Search for the cell housing the specified text and yield its (X, Y) center coordinate. 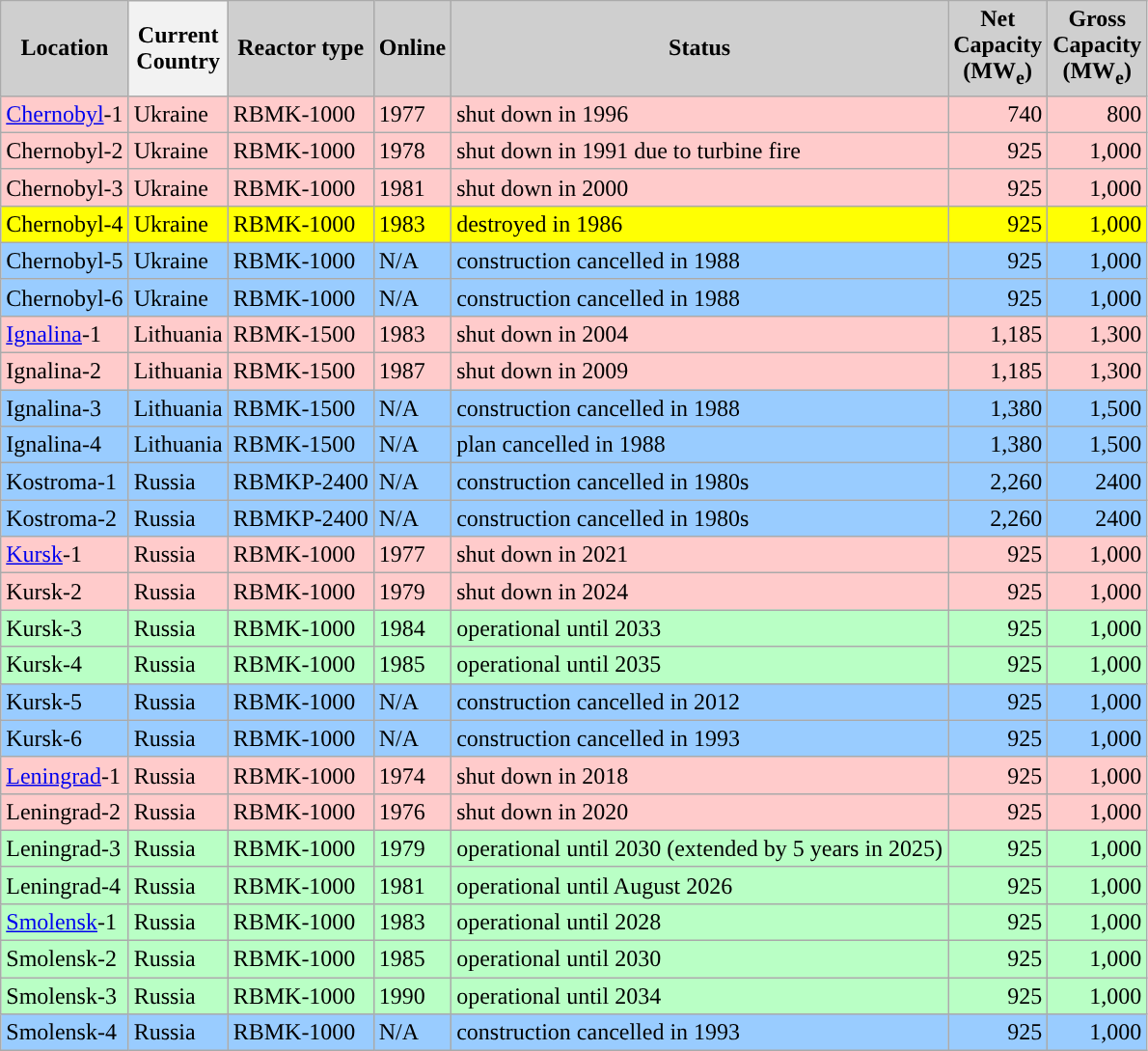
Smolensk-4 (65, 1033)
1978 (412, 151)
shut down in 2021 (700, 555)
Chernobyl-6 (65, 297)
740 (998, 114)
operational until 2034 (700, 996)
1987 (412, 372)
operational until 2030 (extended by 5 years in 2025) (700, 848)
shut down in 2018 (700, 775)
shut down in 2024 (700, 592)
1990 (412, 996)
shut down in 1996 (700, 114)
Kursk-4 (65, 665)
operational until August 2026 (700, 885)
shut down in 2000 (700, 187)
Ignalina-4 (65, 445)
Chernobyl-1 (65, 114)
GrossCapacity(MWe) (1098, 48)
Chernobyl-4 (65, 224)
1984 (412, 628)
operational until 2035 (700, 665)
operational until 2030 (700, 959)
Smolensk-1 (65, 922)
Kursk-3 (65, 628)
shut down in 2020 (700, 812)
operational until 2028 (700, 922)
shut down in 1991 due to turbine fire (700, 151)
NetCapacity(MWe) (998, 48)
shut down in 2004 (700, 334)
Leningrad-1 (65, 775)
1976 (412, 812)
Kursk-2 (65, 592)
Kostroma-1 (65, 482)
Chernobyl-3 (65, 187)
Ignalina-2 (65, 372)
Kursk-5 (65, 702)
construction cancelled in 2012 (700, 702)
CurrentCountry (178, 48)
Smolensk-2 (65, 959)
Leningrad-3 (65, 848)
Chernobyl-5 (65, 261)
Location (65, 48)
Leningrad-2 (65, 812)
operational until 2033 (700, 628)
Smolensk-3 (65, 996)
Leningrad-4 (65, 885)
Online (412, 48)
Ignalina-1 (65, 334)
Ignalina-3 (65, 408)
shut down in 2009 (700, 372)
Kursk-1 (65, 555)
Status (700, 48)
Chernobyl-2 (65, 151)
destroyed in 1986 (700, 224)
Kostroma-2 (65, 518)
Kursk-6 (65, 738)
plan cancelled in 1988 (700, 445)
1974 (412, 775)
800 (1098, 114)
Reactor type (301, 48)
